Search for the cell housing the specified text and yield its (x, y) center coordinate. 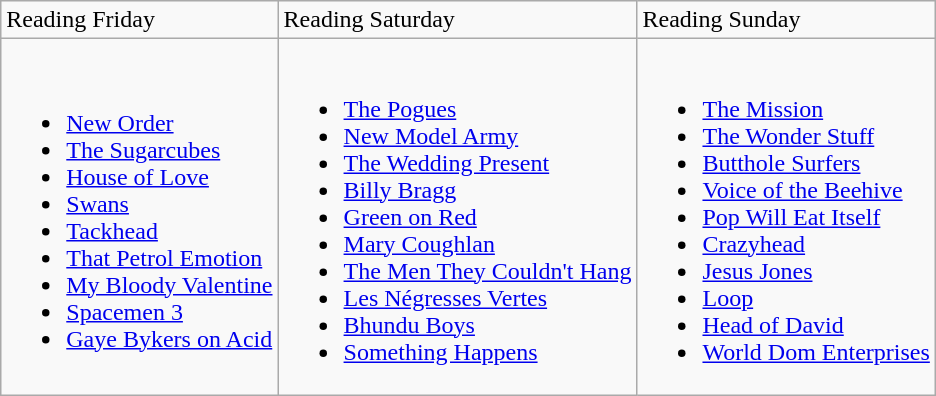
Reading Saturday (458, 20)
Reading Sunday (786, 20)
New OrderThe SugarcubesHouse of LoveSwansTackheadThat Petrol EmotionMy Bloody ValentineSpacemen 3Gaye Bykers on Acid (140, 217)
The MissionThe Wonder StuffButthole SurfersVoice of the BeehivePop Will Eat ItselfCrazyheadJesus JonesLoopHead of DavidWorld Dom Enterprises (786, 217)
Reading Friday (140, 20)
